Capture the cell that displays the provided text and extract its [x, y] central coordinate. 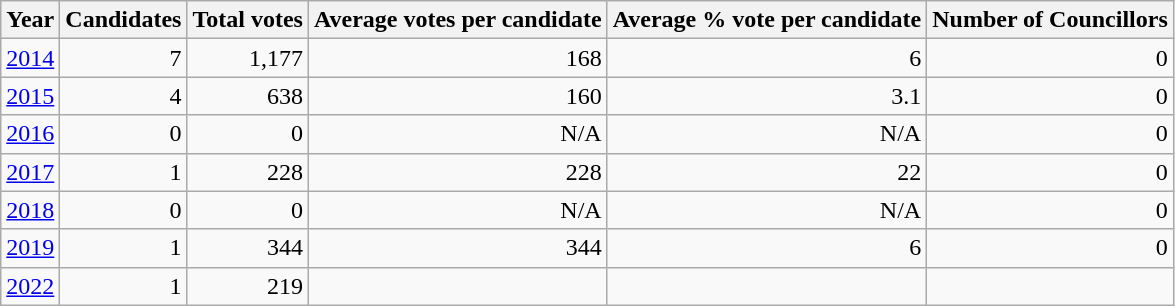
4 [124, 96]
2018 [30, 210]
7 [124, 58]
Number of Councillors [1050, 20]
2014 [30, 58]
219 [248, 286]
2019 [30, 248]
160 [458, 96]
2017 [30, 172]
1,177 [248, 58]
Average % vote per candidate [766, 20]
Candidates [124, 20]
3.1 [766, 96]
2015 [30, 96]
168 [458, 58]
22 [766, 172]
Year [30, 20]
2022 [30, 286]
Average votes per candidate [458, 20]
2016 [30, 134]
Total votes [248, 20]
638 [248, 96]
